Output the [X, Y] coordinate of the center of the cell containing the given text.  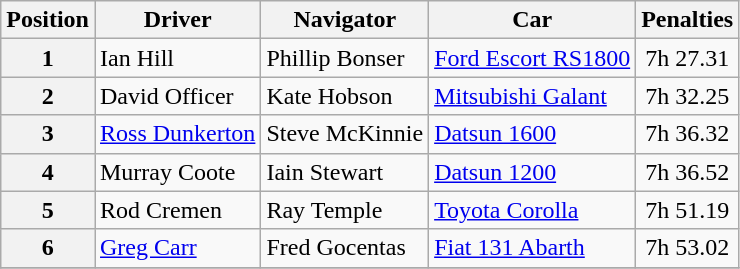
7h 32.25 [688, 96]
Rod Cremen [177, 210]
7h 51.19 [688, 210]
Datsun 1600 [532, 134]
Fiat 131 Abarth [532, 248]
Mitsubishi Galant [532, 96]
Kate Hobson [345, 96]
Phillip Bonser [345, 58]
Steve McKinnie [345, 134]
1 [48, 58]
Penalties [688, 20]
5 [48, 210]
Datsun 1200 [532, 172]
Ian Hill [177, 58]
Car [532, 20]
7h 36.52 [688, 172]
7h 27.31 [688, 58]
Navigator [345, 20]
David Officer [177, 96]
Ross Dunkerton [177, 134]
Fred Gocentas [345, 248]
Position [48, 20]
Ray Temple [345, 210]
Iain Stewart [345, 172]
4 [48, 172]
7h 36.32 [688, 134]
2 [48, 96]
Driver [177, 20]
3 [48, 134]
7h 53.02 [688, 248]
Ford Escort RS1800 [532, 58]
Greg Carr [177, 248]
Murray Coote [177, 172]
6 [48, 248]
Toyota Corolla [532, 210]
